Determine the (X, Y) coordinate at the center of the cell enclosing the given text.  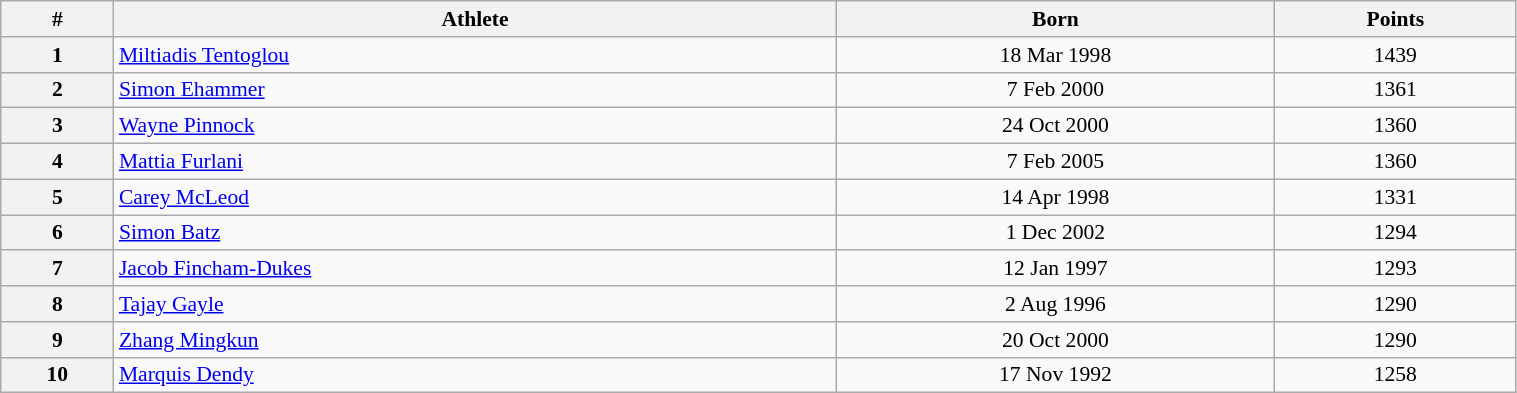
20 Oct 2000 (1055, 340)
Simon Ehammer (475, 90)
Marquis Dendy (475, 375)
Athlete (475, 19)
1331 (1396, 197)
# (58, 19)
4 (58, 162)
Points (1396, 19)
Wayne Pinnock (475, 126)
8 (58, 304)
18 Mar 1998 (1055, 55)
Tajay Gayle (475, 304)
1 (58, 55)
1439 (1396, 55)
Zhang Mingkun (475, 340)
7 Feb 2000 (1055, 90)
9 (58, 340)
Born (1055, 19)
7 Feb 2005 (1055, 162)
1258 (1396, 375)
2 (58, 90)
1361 (1396, 90)
Carey McLeod (475, 197)
1294 (1396, 233)
Simon Batz (475, 233)
17 Nov 1992 (1055, 375)
7 (58, 269)
1 Dec 2002 (1055, 233)
6 (58, 233)
1293 (1396, 269)
5 (58, 197)
12 Jan 1997 (1055, 269)
3 (58, 126)
10 (58, 375)
14 Apr 1998 (1055, 197)
24 Oct 2000 (1055, 126)
2 Aug 1996 (1055, 304)
Jacob Fincham-Dukes (475, 269)
Mattia Furlani (475, 162)
Miltiadis Tentoglou (475, 55)
